Extract the (x, y) coordinate from the center of the cell holding the provided text.  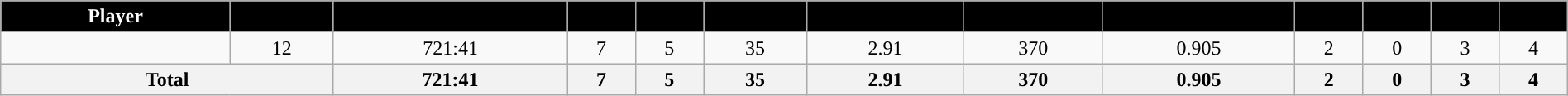
Total (167, 79)
Player (116, 17)
12 (281, 48)
